Output the (x, y) coordinate of the center of the cell containing the given text.  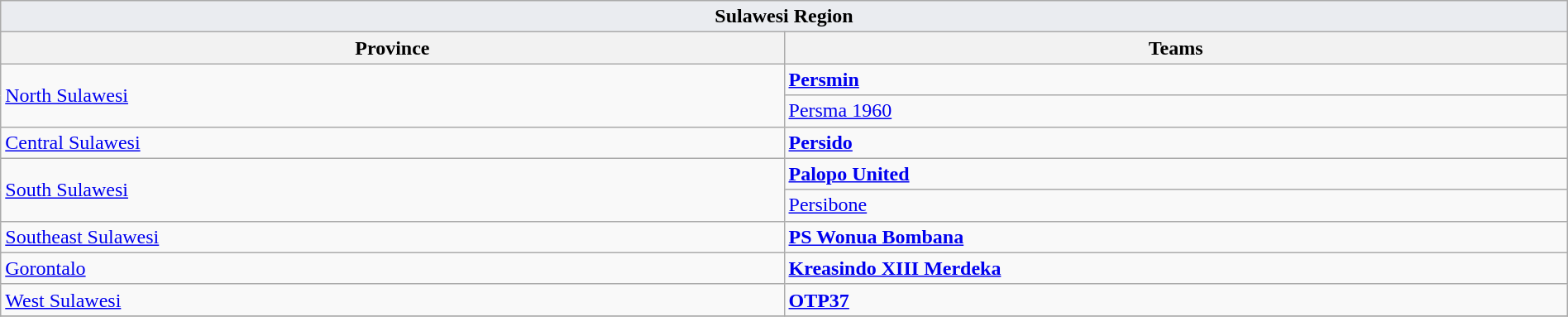
Persma 1960 (1176, 111)
Province (392, 48)
PS Wonua Bombana (1176, 237)
Central Sulawesi (392, 142)
North Sulawesi (392, 95)
Persibone (1176, 205)
Teams (1176, 48)
South Sulawesi (392, 190)
OTP37 (1176, 300)
Sulawesi Region (784, 17)
Southeast Sulawesi (392, 237)
West Sulawesi (392, 300)
Gorontalo (392, 268)
Palopo United (1176, 174)
Kreasindo XIII Merdeka (1176, 268)
Persido (1176, 142)
Persmin (1176, 79)
